Return (x, y) of the center of cell containing provided text 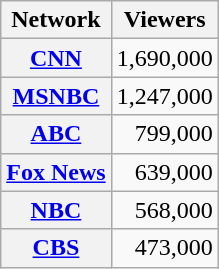
Viewers (164, 20)
568,000 (164, 210)
Fox News (56, 172)
1,247,000 (164, 96)
CBS (56, 248)
ABC (56, 134)
CNN (56, 58)
639,000 (164, 172)
799,000 (164, 134)
MSNBC (56, 96)
473,000 (164, 248)
NBC (56, 210)
1,690,000 (164, 58)
Network (56, 20)
